Find where the given text appears and provide that cell's center as [x, y] coordinate. 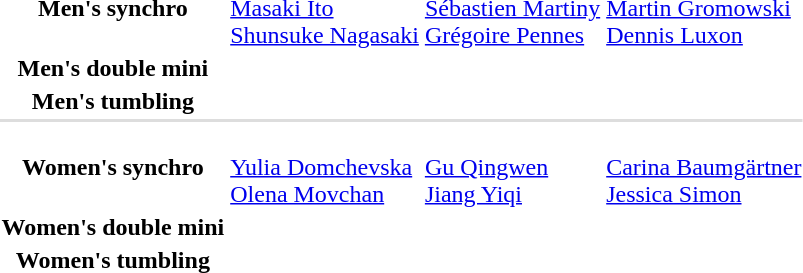
Gu QingwenJiang Yiqi [512, 167]
Women's double mini [113, 227]
Women's synchro [113, 167]
Carina BaumgärtnerJessica Simon [704, 167]
Men's double mini [113, 68]
Yulia DomchevskaOlena Movchan [325, 167]
Men's tumbling [113, 101]
